Provide the [x, y] coordinate of the cell's center where the given text is located.  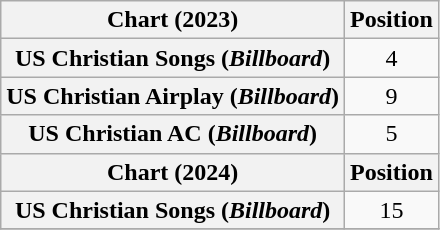
Chart (2023) [173, 20]
4 [392, 58]
15 [392, 210]
9 [392, 96]
US Christian AC (Billboard) [173, 134]
Chart (2024) [173, 172]
5 [392, 134]
US Christian Airplay (Billboard) [173, 96]
